Search for the cell housing the specified text and yield its [x, y] center coordinate. 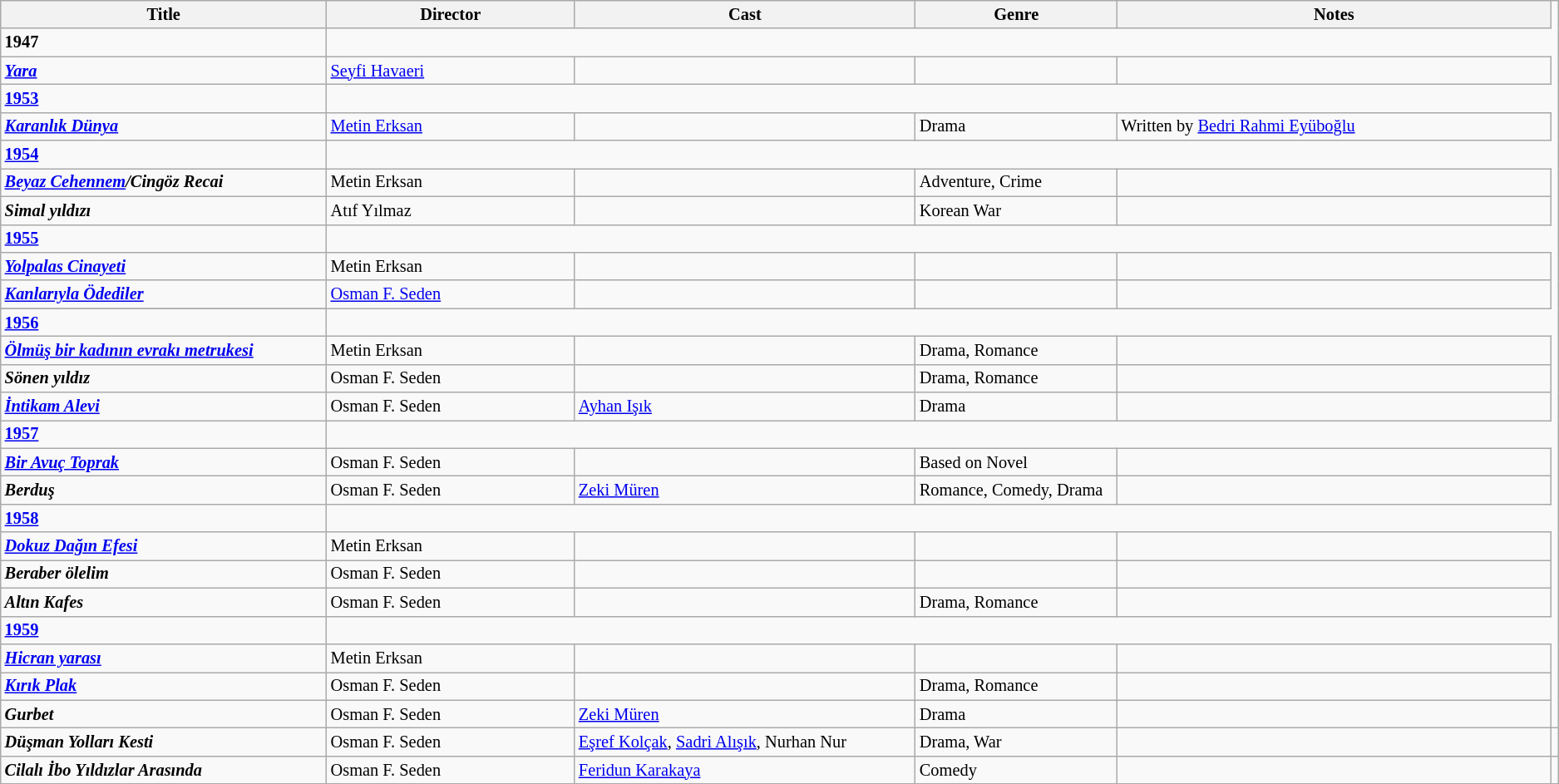
Based on Novel [1016, 462]
Yara [164, 71]
1958 [164, 518]
Kanlarıyla Ödediler [164, 294]
Berduş [164, 490]
Eşref Kolçak, Sadri Alışık, Nurhan Nur [745, 742]
Beraber ölelim [164, 574]
1947 [164, 42]
Cast [745, 14]
Bir Avuç Toprak [164, 462]
Düşman Yolları Kesti [164, 742]
Atıf Yılmaz [451, 210]
1953 [164, 98]
Ölmüş bir kadının evrakı metrukesi [164, 350]
Seyfi Havaeri [451, 71]
1954 [164, 155]
Comedy [1016, 770]
Gurbet [164, 714]
Title [164, 14]
Romance, Comedy, Drama [1016, 490]
Adventure, Crime [1016, 182]
İntikam Alevi [164, 407]
Feridun Karakaya [745, 770]
Kırık Plak [164, 686]
Beyaz Cehennem/Cingöz Recai [164, 182]
Altın Kafes [164, 602]
1959 [164, 630]
Written by Bedri Rahmi Eyüboğlu [1335, 126]
1956 [164, 323]
Korean War [1016, 210]
Hicran yarası [164, 658]
Karanlık Dünya [164, 126]
Cilalı İbo Yıldızlar Arasında [164, 770]
Simal yıldızı [164, 210]
Sönen yıldız [164, 378]
Notes [1335, 14]
1955 [164, 239]
Yolpalas Cinayeti [164, 266]
Director [451, 14]
1957 [164, 434]
Ayhan Işık [745, 407]
Dokuz Dağın Efesi [164, 546]
Genre [1016, 14]
Drama, War [1016, 742]
